Search for the cell housing the specified text and yield its [X, Y] center coordinate. 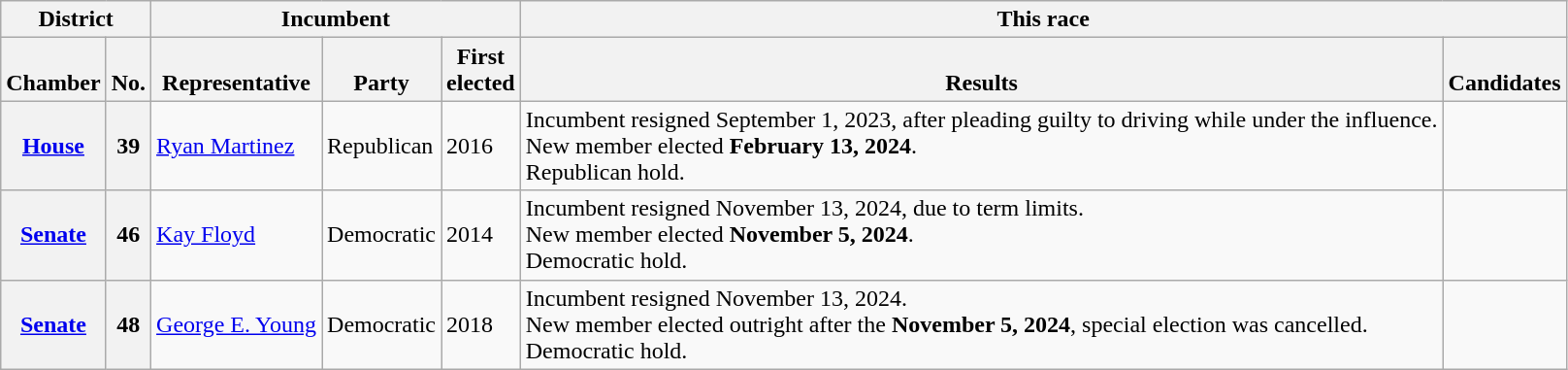
Incumbent resigned November 13, 2024, due to term limits.New member elected November 5, 2024.Democratic hold. [982, 235]
Republican [382, 146]
Representative [237, 70]
House [53, 146]
District [76, 19]
Incumbent resigned November 13, 2024.New member elected outright after the November 5, 2024, special election was cancelled.Democratic hold. [982, 324]
Party [382, 70]
Firstelected [481, 70]
Candidates [1504, 70]
48 [128, 324]
2018 [481, 324]
Chamber [53, 70]
2014 [481, 235]
Results [982, 70]
No. [128, 70]
This race [1043, 19]
George E. Young [237, 324]
2016 [481, 146]
Ryan Martinez [237, 146]
39 [128, 146]
Kay Floyd [237, 235]
Incumbent [336, 19]
46 [128, 235]
